Detect which cell encompasses the target text, then output its (X, Y) center coordinate. 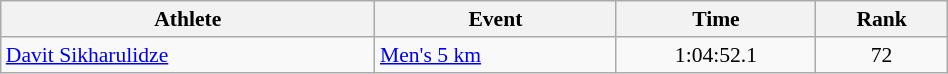
72 (882, 55)
Rank (882, 19)
Event (496, 19)
Athlete (188, 19)
Time (716, 19)
1:04:52.1 (716, 55)
Men's 5 km (496, 55)
Davit Sikharulidze (188, 55)
